From the cell containing the given text, extract its center point as (x, y) coordinate. 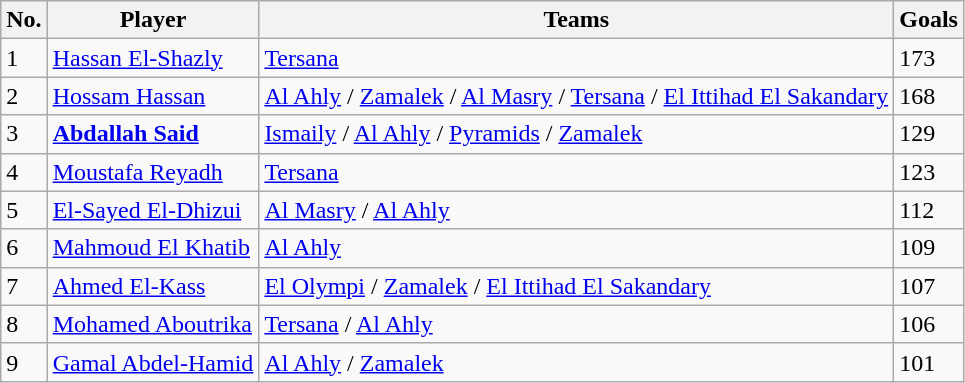
Hossam Hassan (153, 96)
168 (929, 96)
Player (153, 20)
Teams (576, 20)
Al Ahly / Zamalek (576, 362)
7 (24, 286)
5 (24, 210)
Ismaily / Al Ahly / Pyramids / Zamalek (576, 134)
El Olympi / Zamalek / El Ittihad El Sakandary (576, 286)
129 (929, 134)
Tersana / Al Ahly (576, 324)
112 (929, 210)
Abdallah Said (153, 134)
El-Sayed El-Dhizui (153, 210)
101 (929, 362)
4 (24, 172)
Moustafa Reyadh (153, 172)
8 (24, 324)
Al Ahly / Zamalek / Al Masry / Tersana / El Ittihad El Sakandary (576, 96)
Al Ahly (576, 248)
Al Masry / Al Ahly (576, 210)
Mahmoud El Khatib (153, 248)
Gamal Abdel-Hamid (153, 362)
107 (929, 286)
123 (929, 172)
6 (24, 248)
9 (24, 362)
Goals (929, 20)
106 (929, 324)
Ahmed El-Kass (153, 286)
Hassan El-Shazly (153, 58)
Mohamed Aboutrika (153, 324)
3 (24, 134)
1 (24, 58)
109 (929, 248)
173 (929, 58)
No. (24, 20)
2 (24, 96)
